Provide the [x, y] coordinate of the cell's center where the given text is located.  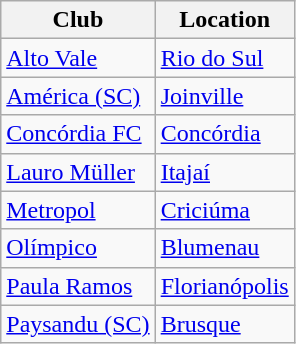
Concórdia [224, 134]
Paula Ramos [78, 286]
Metropol [78, 210]
Criciúma [224, 210]
América (SC) [78, 96]
Blumenau [224, 248]
Olímpico [78, 248]
Itajaí [224, 172]
Club [78, 20]
Florianópolis [224, 286]
Brusque [224, 324]
Rio do Sul [224, 58]
Paysandu (SC) [78, 324]
Concórdia FC [78, 134]
Lauro Müller [78, 172]
Location [224, 20]
Joinville [224, 96]
Alto Vale [78, 58]
